Scan for the cell matching the given text and deliver its (X, Y) coordinate at center. 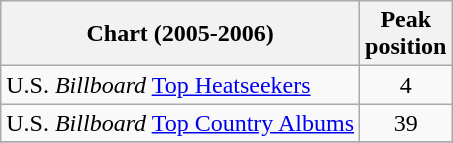
39 (406, 123)
Chart (2005-2006) (180, 34)
Peakposition (406, 34)
U.S. Billboard Top Country Albums (180, 123)
4 (406, 85)
U.S. Billboard Top Heatseekers (180, 85)
